Output the (x, y) coordinate of the center of the cell containing the given text.  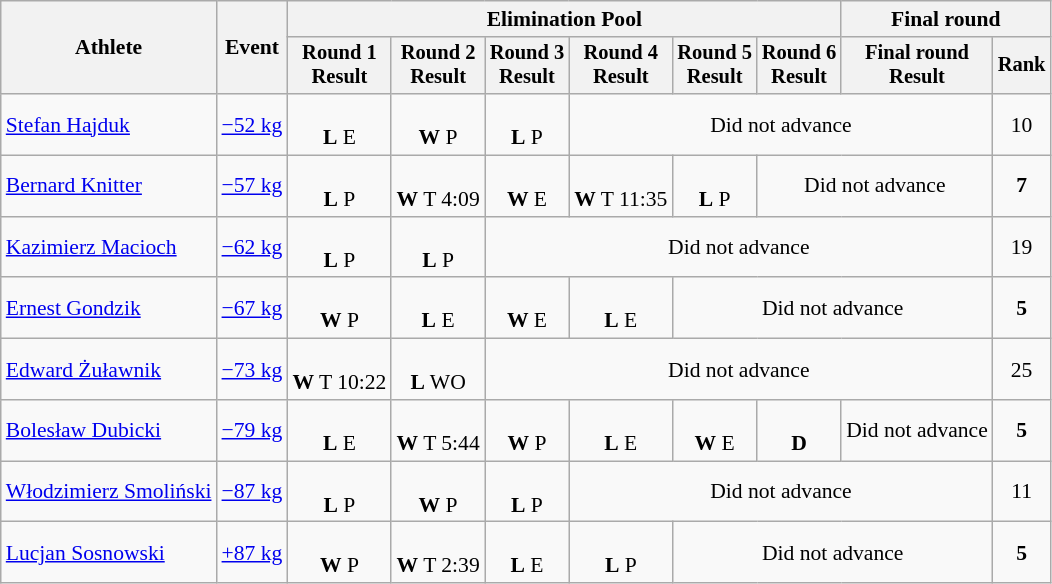
−57 kg (252, 186)
Athlete (109, 48)
Włodzimierz Smoliński (109, 492)
Lucjan Sosnowski (109, 552)
Kazimierz Macioch (109, 248)
Round 1Result (339, 66)
+87 kg (252, 552)
Event (252, 48)
Final roundResult (917, 66)
Round 5Result (714, 66)
−67 kg (252, 308)
Round 4Result (620, 66)
−87 kg (252, 492)
W T 2:39 (438, 552)
Elimination Pool (564, 19)
Rank (1022, 66)
11 (1022, 492)
10 (1022, 124)
−52 kg (252, 124)
Round 6Result (799, 66)
−73 kg (252, 370)
Round 2Result (438, 66)
Final round (946, 19)
Ernest Gondzik (109, 308)
Bernard Knitter (109, 186)
W T 10:22 (339, 370)
L WO (438, 370)
7 (1022, 186)
−79 kg (252, 430)
W T 5:44 (438, 430)
W T 4:09 (438, 186)
Stefan Hajduk (109, 124)
−62 kg (252, 248)
Edward Żuławnik (109, 370)
Bolesław Dubicki (109, 430)
25 (1022, 370)
W T 11:35 (620, 186)
Round 3Result (527, 66)
19 (1022, 248)
D (799, 430)
